Output the [x, y] coordinate of the center of the cell containing the given text.  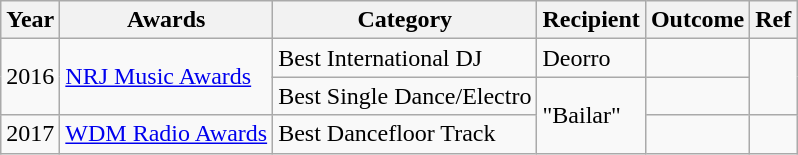
Year [30, 20]
WDM Radio Awards [166, 134]
"Bailar" [591, 115]
Category [405, 20]
2017 [30, 134]
Best Dancefloor Track [405, 134]
Awards [166, 20]
2016 [30, 77]
Deorro [591, 58]
Outcome [697, 20]
Best International DJ [405, 58]
Recipient [591, 20]
Ref [774, 20]
Best Single Dance/Electro [405, 96]
NRJ Music Awards [166, 77]
